Detect which cell encompasses the target text, then output its (X, Y) center coordinate. 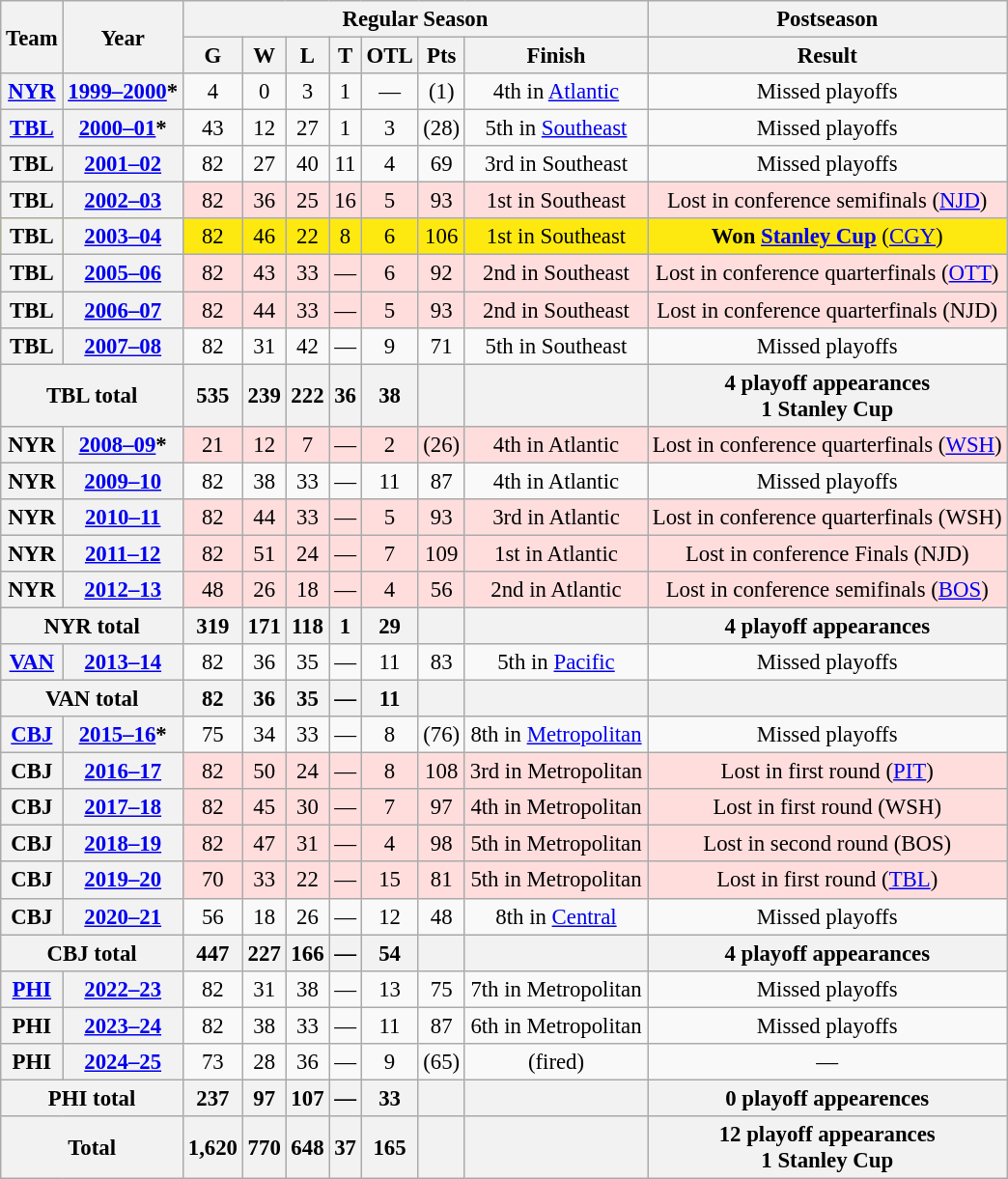
92 (442, 273)
CBJ total (93, 953)
237 (212, 1098)
2011–12 (123, 553)
34 (265, 735)
Year (123, 37)
46 (265, 237)
2005–06 (123, 273)
W (265, 56)
(28) (442, 128)
L (307, 56)
2013–14 (123, 662)
1st in Atlantic (556, 553)
2020–21 (123, 916)
81 (442, 881)
Result (826, 56)
2022–23 (123, 989)
Finish (556, 56)
(26) (442, 444)
0 (265, 92)
2024–25 (123, 1062)
NYR total (93, 626)
8th in Central (556, 916)
239 (265, 396)
45 (265, 807)
2nd in Atlantic (556, 590)
2023–24 (123, 1025)
G (212, 56)
2 (390, 444)
13 (390, 989)
166 (307, 953)
2010–11 (123, 518)
25 (307, 201)
6th in Metropolitan (556, 1025)
40 (307, 164)
Lost in conference semifinals (BOS) (826, 590)
Team (32, 37)
(76) (442, 735)
8th in Metropolitan (556, 735)
Pts (442, 56)
Lost in conference Finals (NJD) (826, 553)
Lost in first round (PIT) (826, 772)
71 (442, 346)
2008–09* (123, 444)
PHI total (93, 1098)
83 (442, 662)
Lost in conference semifinals (NJD) (826, 201)
447 (212, 953)
Lost in first round (WSH) (826, 807)
Lost in second round (BOS) (826, 844)
OTL (390, 56)
0 playoff appearences (826, 1098)
70 (212, 881)
2009–10 (123, 481)
(1) (442, 92)
2019–20 (123, 881)
(fired) (556, 1062)
VAN total (93, 699)
3rd in Atlantic (556, 518)
15 (390, 881)
7th in Metropolitan (556, 989)
Regular Season (415, 19)
54 (390, 953)
108 (442, 772)
42 (307, 346)
Postseason (826, 19)
2003–04 (123, 237)
69 (442, 164)
12 playoff appearances1 Stanley Cup (826, 1147)
Won Stanley Cup (CGY) (826, 237)
VAN (32, 662)
21 (212, 444)
2012–13 (123, 590)
28 (265, 1062)
50 (265, 772)
227 (265, 953)
73 (212, 1062)
47 (265, 844)
171 (265, 626)
1999–2000* (123, 92)
2018–19 (123, 844)
Lost in conference quarterfinals (NJD) (826, 310)
165 (390, 1147)
TBL total (93, 396)
2017–18 (123, 807)
109 (442, 553)
1,620 (212, 1147)
2007–08 (123, 346)
5th in Pacific (556, 662)
51 (265, 553)
535 (212, 396)
3rd in Metropolitan (556, 772)
30 (307, 807)
37 (346, 1147)
118 (307, 626)
29 (390, 626)
Lost in conference quarterfinals (OTT) (826, 273)
3rd in Southeast (556, 164)
4 playoff appearances1 Stanley Cup (826, 396)
2016–17 (123, 772)
2015–16* (123, 735)
106 (442, 237)
770 (265, 1147)
(65) (442, 1062)
T (346, 56)
4th in Metropolitan (556, 807)
Total (93, 1147)
2002–03 (123, 201)
107 (307, 1098)
319 (212, 626)
98 (442, 844)
2000–01* (123, 128)
648 (307, 1147)
16 (346, 201)
Lost in first round (TBL) (826, 881)
222 (307, 396)
2006–07 (123, 310)
2001–02 (123, 164)
